Scan for the cell matching the given text and deliver its (x, y) coordinate at center. 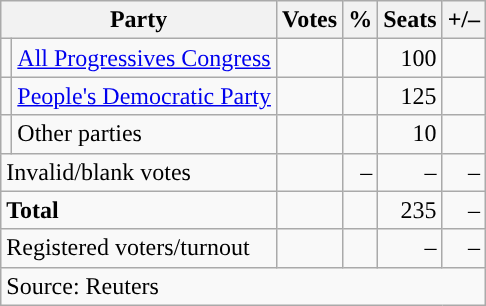
Other parties (144, 134)
Seats (410, 20)
Source: Reuters (244, 286)
Party (139, 20)
125 (410, 96)
All Progressives Congress (144, 58)
% (360, 20)
Invalid/blank votes (139, 172)
100 (410, 58)
Votes (309, 20)
10 (410, 134)
Registered voters/turnout (139, 248)
+/– (464, 20)
Total (139, 210)
People's Democratic Party (144, 96)
235 (410, 210)
